Scan for the cell matching the given text and deliver its [x, y] coordinate at center. 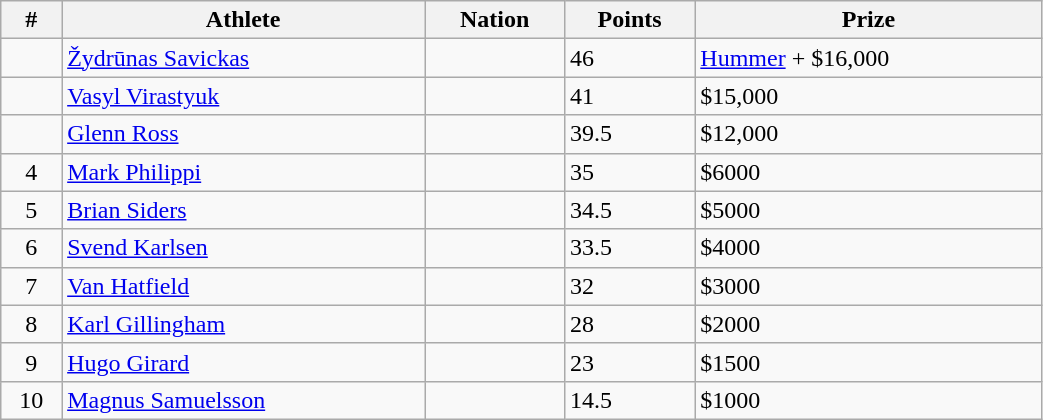
$6000 [868, 172]
$15,000 [868, 96]
46 [629, 58]
Points [629, 20]
Vasyl Virastyuk [244, 96]
41 [629, 96]
5 [32, 210]
Prize [868, 20]
9 [32, 362]
$1000 [868, 400]
35 [629, 172]
Mark Philippi [244, 172]
Karl Gillingham [244, 324]
Hummer + $16,000 [868, 58]
28 [629, 324]
Nation [495, 20]
Magnus Samuelsson [244, 400]
Glenn Ross [244, 134]
$5000 [868, 210]
$3000 [868, 286]
Van Hatfield [244, 286]
Brian Siders [244, 210]
33.5 [629, 248]
10 [32, 400]
$1500 [868, 362]
# [32, 20]
$12,000 [868, 134]
7 [32, 286]
6 [32, 248]
4 [32, 172]
23 [629, 362]
39.5 [629, 134]
14.5 [629, 400]
$4000 [868, 248]
8 [32, 324]
Svend Karlsen [244, 248]
$2000 [868, 324]
Athlete [244, 20]
Hugo Girard [244, 362]
32 [629, 286]
Žydrūnas Savickas [244, 58]
34.5 [629, 210]
